Identify which cell holds the provided text, then report its [x, y] central coordinate. 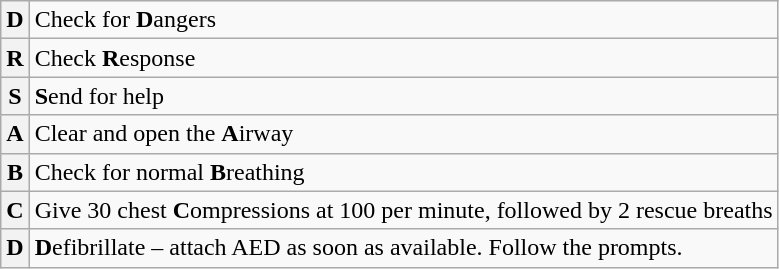
Check for Dangers [404, 20]
R [15, 58]
Check for normal Breathing [404, 172]
A [15, 134]
Clear and open the Airway [404, 134]
Give 30 chest Compressions at 100 per minute, followed by 2 rescue breaths [404, 210]
Defibrillate – attach AED as soon as available. Follow the prompts. [404, 248]
Check Response [404, 58]
Send for help [404, 96]
B [15, 172]
S [15, 96]
C [15, 210]
